Return (X, Y) of the center of cell containing provided text 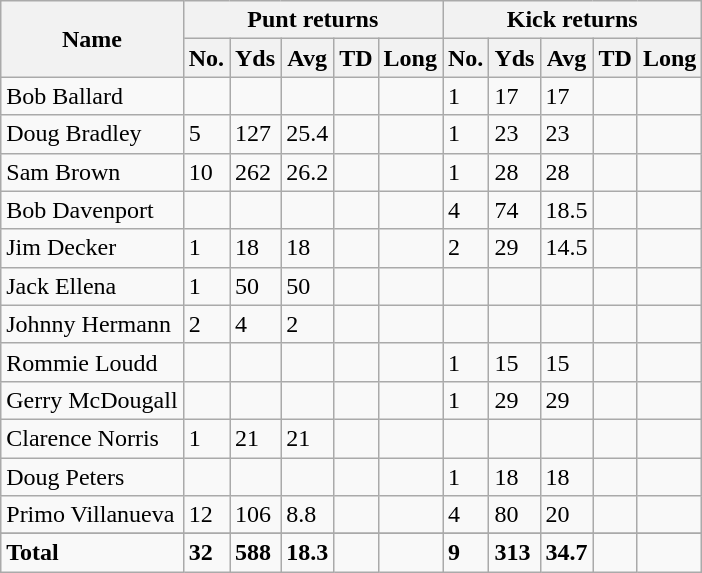
Jack Ellena (92, 286)
8.8 (308, 515)
18.5 (566, 210)
Punt returns (312, 20)
Johnny Hermann (92, 324)
74 (514, 210)
Rommie Loudd (92, 362)
32 (206, 553)
106 (256, 515)
Total (92, 553)
Doug Peters (92, 477)
Bob Ballard (92, 96)
9 (465, 553)
Kick returns (572, 20)
10 (206, 172)
26.2 (308, 172)
588 (256, 553)
Gerry McDougall (92, 400)
34.7 (566, 553)
14.5 (566, 248)
12 (206, 515)
Jim Decker (92, 248)
Clarence Norris (92, 438)
313 (514, 553)
Sam Brown (92, 172)
18.3 (308, 553)
5 (206, 134)
25.4 (308, 134)
20 (566, 515)
262 (256, 172)
Bob Davenport (92, 210)
Doug Bradley (92, 134)
Primo Villanueva (92, 515)
Name (92, 39)
80 (514, 515)
127 (256, 134)
